Pinpoint the cell where the given text exists, returning its [x, y] midpoint coordinate. 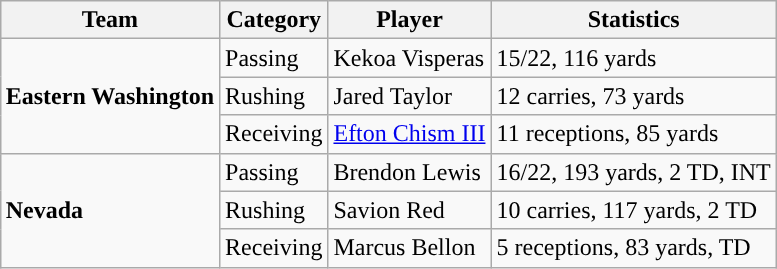
11 receptions, 85 yards [634, 134]
Eastern Washington [110, 96]
12 carries, 73 yards [634, 96]
Jared Taylor [410, 96]
Efton Chism III [410, 134]
Marcus Bellon [410, 248]
Kekoa Visperas [410, 58]
Statistics [634, 20]
5 receptions, 83 yards, TD [634, 248]
15/22, 116 yards [634, 58]
Nevada [110, 210]
16/22, 193 yards, 2 TD, INT [634, 172]
Brendon Lewis [410, 172]
10 carries, 117 yards, 2 TD [634, 210]
Team [110, 20]
Category [274, 20]
Savion Red [410, 210]
Player [410, 20]
